Search for the cell housing the specified text and yield its [x, y] center coordinate. 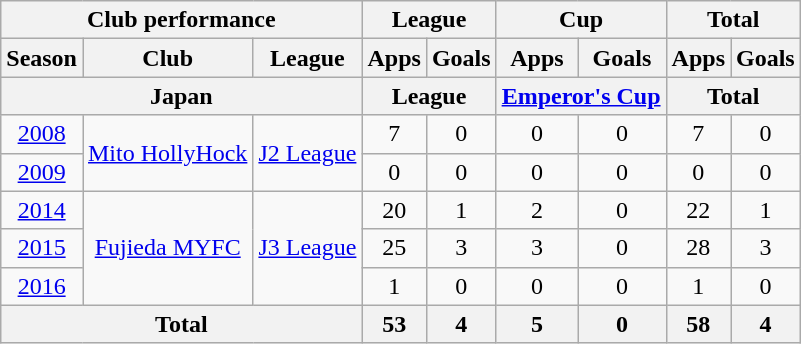
2015 [42, 248]
Mito HollyHock [167, 153]
2014 [42, 210]
J3 League [308, 248]
Club [167, 58]
2008 [42, 134]
2 [537, 210]
28 [698, 248]
53 [394, 324]
22 [698, 210]
Season [42, 58]
Club performance [182, 20]
J2 League [308, 153]
2009 [42, 172]
25 [394, 248]
Cup [581, 20]
2016 [42, 286]
Japan [182, 96]
Emperor's Cup [581, 96]
5 [537, 324]
20 [394, 210]
Fujieda MYFC [167, 248]
58 [698, 324]
